Pinpoint the cell where the given text exists, returning its (X, Y) midpoint coordinate. 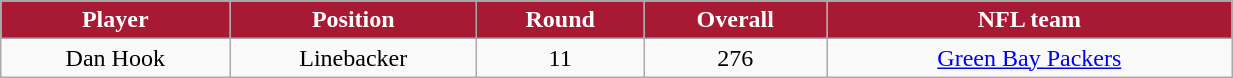
Overall (736, 20)
11 (560, 58)
Dan Hook (116, 58)
276 (736, 58)
Round (560, 20)
Linebacker (354, 58)
NFL team (1030, 20)
Position (354, 20)
Green Bay Packers (1030, 58)
Player (116, 20)
